Locate the cell with the specified text and output its [x, y] center coordinate. 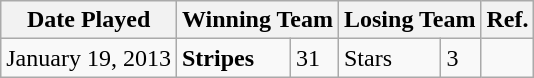
January 19, 2013 [89, 58]
3 [461, 58]
Date Played [89, 20]
Stars [389, 58]
Ref. [508, 20]
Winning Team [257, 20]
Stripes [233, 58]
Losing Team [409, 20]
31 [314, 58]
